Identify which cell holds the provided text, then report its [x, y] central coordinate. 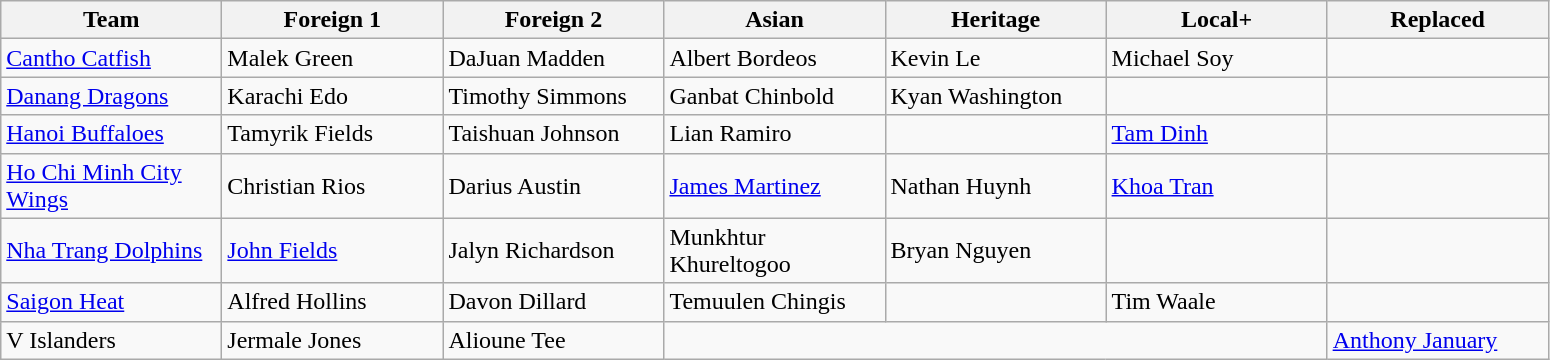
Team [112, 20]
DaJuan Madden [554, 58]
Jalyn Richardson [554, 250]
John Fields [332, 250]
Malek Green [332, 58]
Timothy Simmons [554, 96]
Christian Rios [332, 186]
Munkhtur Khureltogoo [774, 250]
Temuulen Chingis [774, 302]
Bryan Nguyen [996, 250]
Tim Waale [1216, 302]
Foreign 1 [332, 20]
Foreign 2 [554, 20]
Albert Bordeos [774, 58]
Asian [774, 20]
Ho Chi Minh City Wings [112, 186]
Jermale Jones [332, 340]
Nathan Huynh [996, 186]
Hanoi Buffaloes [112, 134]
Cantho Catfish [112, 58]
Karachi Edo [332, 96]
Alfred Hollins [332, 302]
Replaced [1438, 20]
Darius Austin [554, 186]
Alioune Tee [554, 340]
Saigon Heat [112, 302]
V Islanders [112, 340]
Davon Dillard [554, 302]
James Martinez [774, 186]
Nha Trang Dolphins [112, 250]
Kyan Washington [996, 96]
Khoa Tran [1216, 186]
Ganbat Chinbold [774, 96]
Anthony January [1438, 340]
Taishuan Johnson [554, 134]
Local+ [1216, 20]
Tam Dinh [1216, 134]
Kevin Le [996, 58]
Tamyrik Fields [332, 134]
Michael Soy [1216, 58]
Heritage [996, 20]
Danang Dragons [112, 96]
Lian Ramiro [774, 134]
